Return [x, y] of the center of cell containing provided text 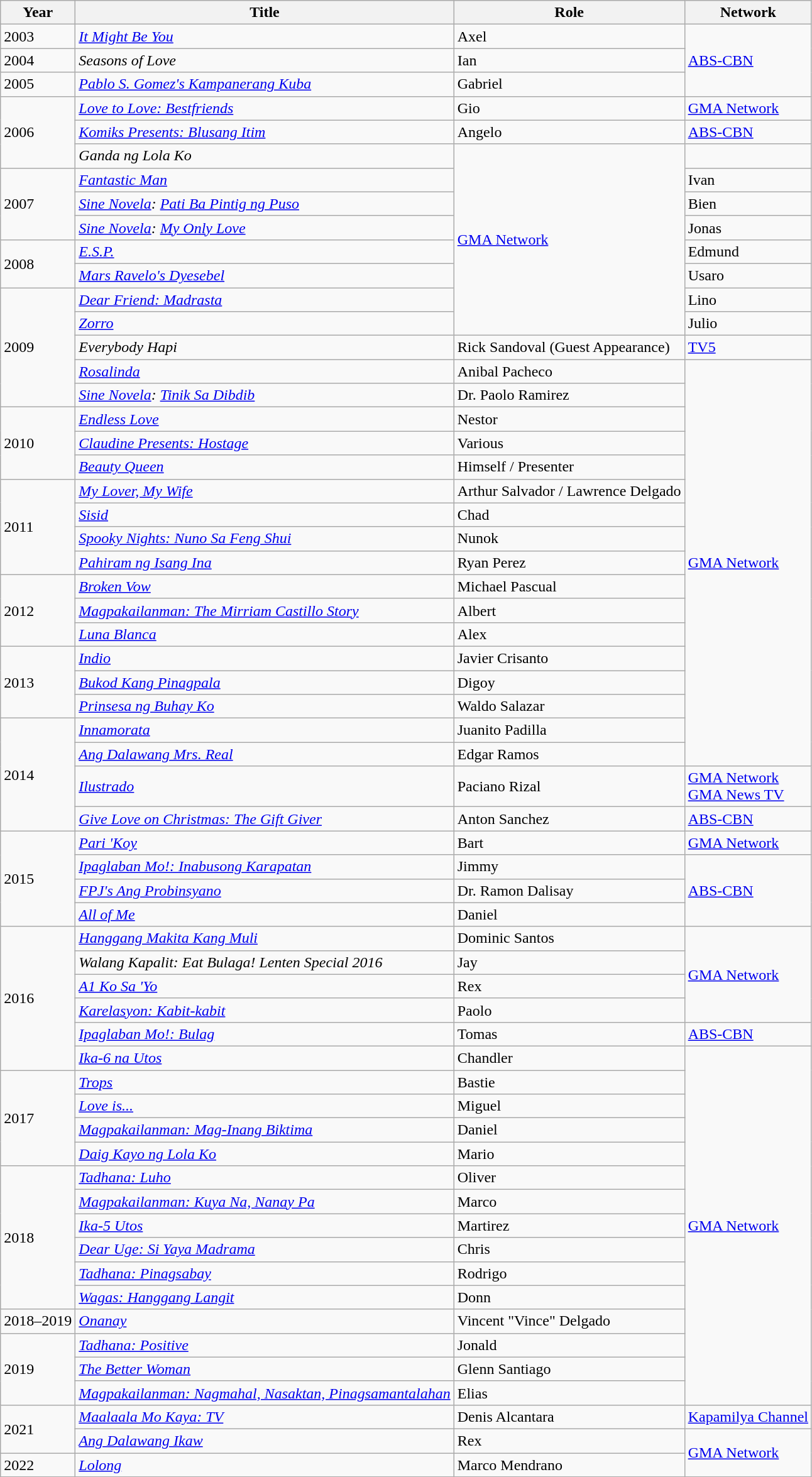
Dr. Ramon Dalisay [569, 891]
Title [265, 13]
2014 [38, 774]
Spooky Nights: Nuno Sa Feng Shui [265, 539]
Karelasyon: Kabit-kabit [265, 1010]
Ipaglaban Mo!: Inabusong Karapatan [265, 867]
E.S.P. [265, 251]
Sine Novela: Pati Ba Pintig ng Puso [265, 204]
Komiks Presents: Blusang Itim [265, 132]
The Better Woman [265, 1369]
Fantastic Man [265, 180]
Arthur Salvador / Lawrence Delgado [569, 491]
2006 [38, 132]
Jonas [748, 228]
Magpakailanman: Mag-Inang Biktima [265, 1130]
Bart [569, 843]
Lino [748, 300]
Everybody Hapi [265, 348]
Paciano Rizal [569, 787]
Bukod Kang Pinagpala [265, 682]
Ipaglaban Mo!: Bulag [265, 1034]
Innamorata [265, 730]
Broken Vow [265, 586]
Nestor [569, 419]
Ilustrado [265, 787]
Digoy [569, 682]
Rodrigo [569, 1273]
Various [569, 443]
Oliver [569, 1178]
Gio [569, 108]
Ryan Perez [569, 563]
Indio [265, 658]
2021 [38, 1429]
2018 [38, 1238]
Marco Mendrano [569, 1465]
Sisid [265, 515]
Ivan [748, 180]
Bastie [569, 1082]
My Lover, My Wife [265, 491]
2017 [38, 1117]
Alex [569, 634]
Nunok [569, 539]
Juanito Padilla [569, 730]
Bien [748, 204]
Edgar Ramos [569, 754]
Prinsesa ng Buhay Ko [265, 706]
Rosalinda [265, 371]
Tadhana: Luho [265, 1178]
2005 [38, 84]
Pablo S. Gomez's Kampanerang Kuba [265, 84]
Ganda ng Lola Ko [265, 156]
Javier Crisanto [569, 658]
It Might Be You [265, 36]
Tadhana: Positive [265, 1345]
Ang Dalawang Ikaw [265, 1441]
Endless Love [265, 419]
Ang Dalawang Mrs. Real [265, 754]
Chris [569, 1249]
Martirez [569, 1226]
Glenn Santiago [569, 1369]
Sine Novela: Tinik Sa Dibdib [265, 395]
Mario [569, 1154]
Ika-6 na Utos [265, 1058]
All of Me [265, 914]
Kapamilya Channel [748, 1417]
FPJ's Ang Probinsyano [265, 891]
Jimmy [569, 867]
Ika-5 Utos [265, 1226]
Claudine Presents: Hostage [265, 443]
Trops [265, 1082]
2012 [38, 610]
Anton Sanchez [569, 819]
Himself / Presenter [569, 467]
Julio [748, 324]
Love to Love: Bestfriends [265, 108]
Love is... [265, 1106]
TV5 [748, 348]
Role [569, 13]
Elias [569, 1393]
2011 [38, 527]
Tadhana: Pinagsabay [265, 1273]
Hanggang Makita Kang Muli [265, 938]
Luna Blanca [265, 634]
Mars Ravelo's Dyesebel [265, 275]
Vincent "Vince" Delgado [569, 1321]
Pari 'Koy [265, 843]
2013 [38, 682]
Axel [569, 36]
Pahiram ng Isang Ina [265, 563]
Albert [569, 610]
Give Love on Christmas: The Gift Giver [265, 819]
Miguel [569, 1106]
Daig Kayo ng Lola Ko [265, 1154]
2003 [38, 36]
Magpakailanman: The Mirriam Castillo Story [265, 610]
Maalaala Mo Kaya: TV [265, 1417]
Usaro [748, 275]
2022 [38, 1465]
Donn [569, 1297]
Magpakailanman: Kuya Na, Nanay Pa [265, 1202]
Anibal Pacheco [569, 371]
2019 [38, 1369]
Walang Kapalit: Eat Bulaga! Lenten Special 2016 [265, 962]
2015 [38, 879]
Wagas: Hanggang Langit [265, 1297]
Chandler [569, 1058]
GMA Network GMA News TV [748, 787]
Chad [569, 515]
Magpakailanman: Nagmahal, Nasaktan, Pinagsamantalahan [265, 1393]
Ian [569, 60]
2007 [38, 204]
2018–2019 [38, 1321]
Seasons of Love [265, 60]
Dominic Santos [569, 938]
Angelo [569, 132]
Rick Sandoval (Guest Appearance) [569, 348]
2009 [38, 348]
Tomas [569, 1034]
Zorro [265, 324]
Waldo Salazar [569, 706]
2004 [38, 60]
Dr. Paolo Ramirez [569, 395]
Denis Alcantara [569, 1417]
Lolong [265, 1465]
2008 [38, 263]
Beauty Queen [265, 467]
2010 [38, 443]
2016 [38, 998]
Sine Novela: My Only Love [265, 228]
A1 Ko Sa 'Yo [265, 986]
Jonald [569, 1345]
Dear Uge: Si Yaya Madrama [265, 1249]
Year [38, 13]
Network [748, 13]
Dear Friend: Madrasta [265, 300]
Michael Pascual [569, 586]
Paolo [569, 1010]
Gabriel [569, 84]
Onanay [265, 1321]
Edmund [748, 251]
Jay [569, 962]
Marco [569, 1202]
